Extract the (X, Y) coordinate from the center of the cell holding the provided text.  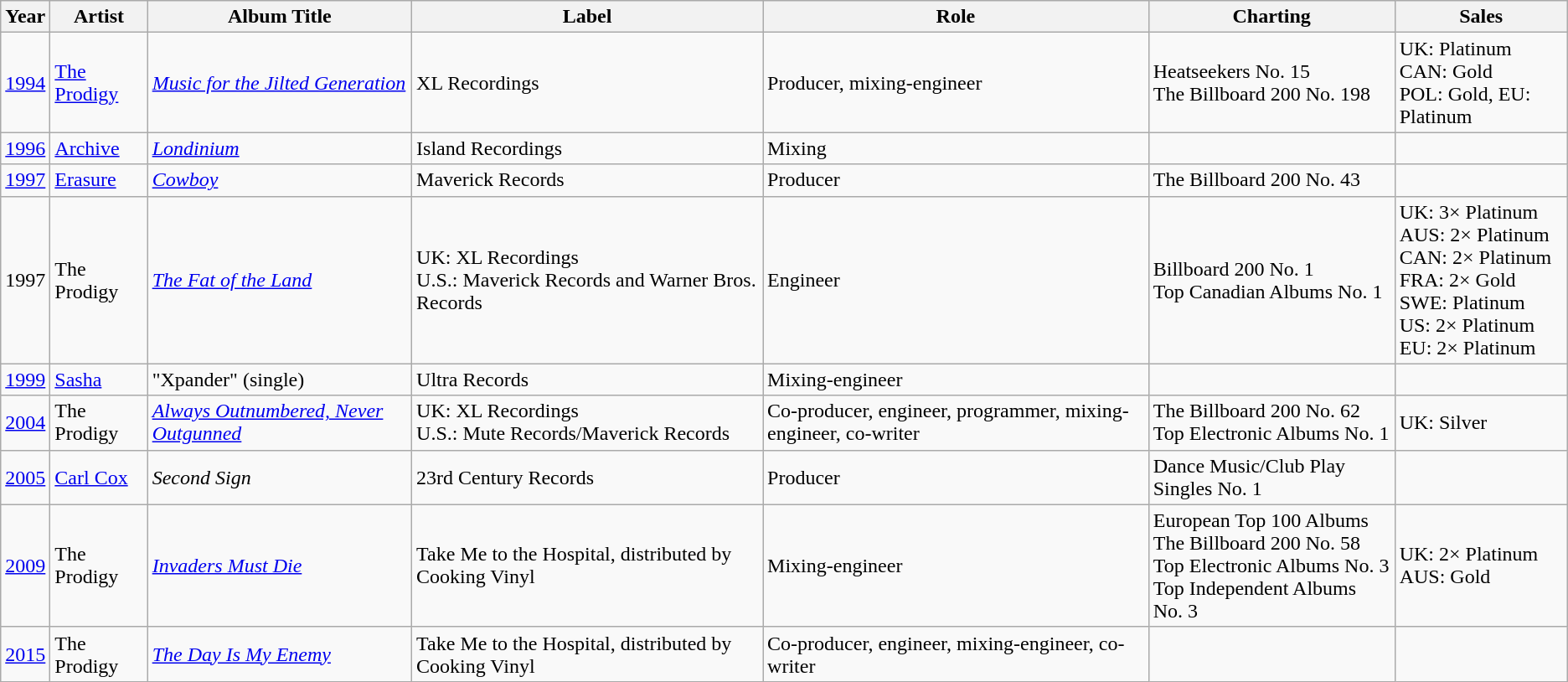
The Day Is My Enemy (280, 654)
UK: XL RecordingsU.S.: Mute Records/Maverick Records (588, 422)
The Fat of the Land (280, 280)
Erasure (99, 180)
Heatseekers No. 15The Billboard 200 No. 198 (1271, 82)
1994 (25, 82)
Co-producer, engineer, mixing-engineer, co-writer (957, 654)
European Top 100 AlbumsThe Billboard 200 No. 58Top Electronic Albums No. 3Top Independent Albums No. 3 (1271, 566)
Role (957, 17)
Artist (99, 17)
Dance Music/Club Play Singles No. 1 (1271, 478)
Maverick Records (588, 180)
Island Recordings (588, 148)
Label (588, 17)
UK: XL RecordingsU.S.: Maverick Records and Warner Bros. Records (588, 280)
Always Outnumbered, Never Outgunned (280, 422)
Mixing (957, 148)
Londinium (280, 148)
The Billboard 200 No. 62Top Electronic Albums No. 1 (1271, 422)
Year (25, 17)
2004 (25, 422)
Archive (99, 148)
2015 (25, 654)
Co-producer, engineer, programmer, mixing-engineer, co-writer (957, 422)
Engineer (957, 280)
UK: 3× PlatinumAUS: 2× PlatinumCAN: 2× PlatinumFRA: 2× GoldSWE: PlatinumUS: 2× PlatinumEU: 2× Platinum (1481, 280)
2005 (25, 478)
1996 (25, 148)
XL Recordings (588, 82)
Charting (1271, 17)
Second Sign (280, 478)
Sasha (99, 380)
UK: PlatinumCAN: GoldPOL: Gold, EU: Platinum (1481, 82)
Carl Cox (99, 478)
UK: Silver (1481, 422)
Invaders Must Die (280, 566)
Ultra Records (588, 380)
Music for the Jilted Generation (280, 82)
Cowboy (280, 180)
2009 (25, 566)
Sales (1481, 17)
The Billboard 200 No. 43 (1271, 180)
Album Title (280, 17)
23rd Century Records (588, 478)
UK: 2× PlatinumAUS: Gold (1481, 566)
"Xpander" (single) (280, 380)
1999 (25, 380)
Producer, mixing-engineer (957, 82)
Billboard 200 No. 1Top Canadian Albums No. 1 (1271, 280)
